Return the [X, Y] coordinate for the center point of the cell that contains the specified text.  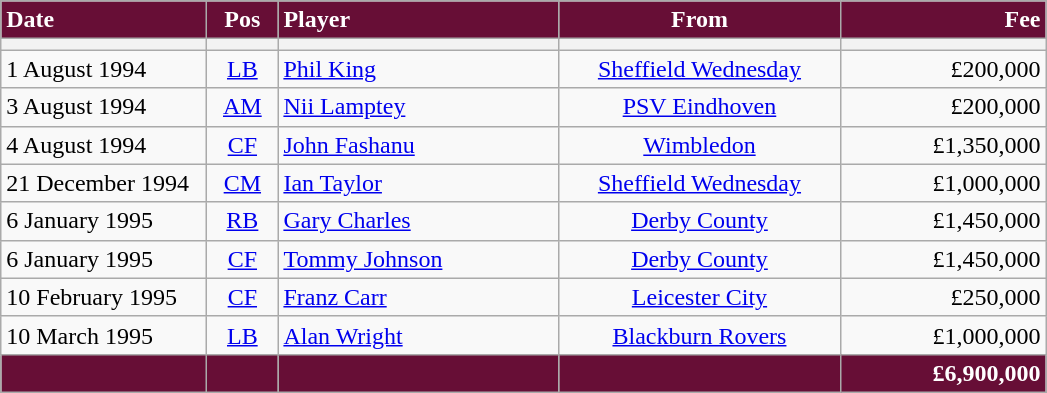
CM [242, 183]
Nii Lamptey [418, 107]
AM [242, 107]
Blackburn Rovers [700, 335]
Tommy Johnson [418, 259]
Date [104, 20]
3 August 1994 [104, 107]
21 December 1994 [104, 183]
Ian Taylor [418, 183]
£250,000 [943, 297]
PSV Eindhoven [700, 107]
Fee [943, 20]
4 August 1994 [104, 145]
£1,350,000 [943, 145]
£6,900,000 [943, 373]
Alan Wright [418, 335]
1 August 1994 [104, 69]
Franz Carr [418, 297]
Pos [242, 20]
John Fashanu [418, 145]
Gary Charles [418, 221]
Player [418, 20]
Wimbledon [700, 145]
10 February 1995 [104, 297]
10 March 1995 [104, 335]
RB [242, 221]
Phil King [418, 69]
Leicester City [700, 297]
From [700, 20]
